Locate the cell with the specified text and output its (X, Y) center coordinate. 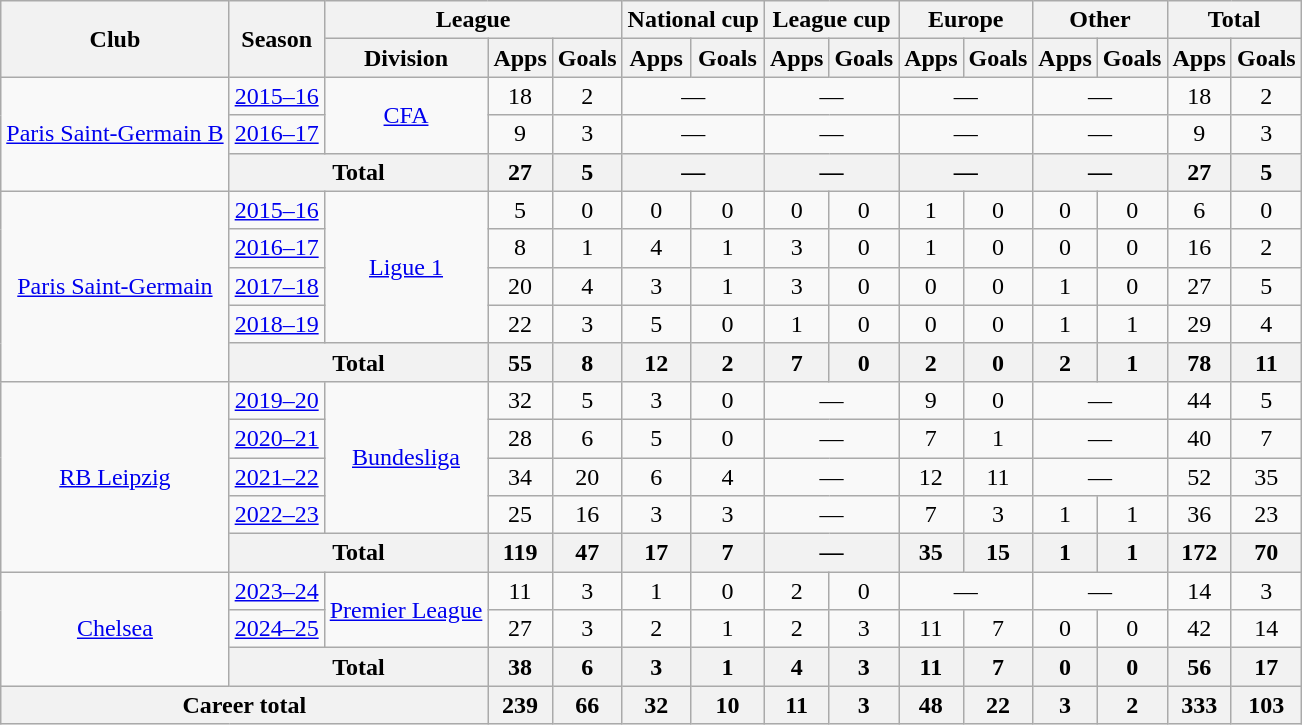
League cup (831, 20)
47 (587, 553)
2022–23 (276, 515)
52 (1199, 477)
34 (520, 477)
Season (276, 39)
CFA (406, 115)
333 (1199, 705)
2018–19 (276, 324)
2024–25 (276, 629)
Premier League (406, 610)
League (473, 20)
44 (1199, 400)
25 (520, 515)
239 (520, 705)
Ligue 1 (406, 267)
10 (727, 705)
Paris Saint-Germain B (115, 134)
23 (1266, 515)
15 (998, 553)
42 (1199, 629)
66 (587, 705)
National cup (693, 20)
78 (1199, 362)
40 (1199, 438)
2021–22 (276, 477)
Club (115, 39)
RB Leipzig (115, 476)
Career total (244, 705)
29 (1199, 324)
Other (1100, 20)
70 (1266, 553)
Europe (966, 20)
Division (406, 58)
28 (520, 438)
36 (1199, 515)
56 (1199, 667)
2017–18 (276, 286)
Bundesliga (406, 457)
Chelsea (115, 629)
103 (1266, 705)
2020–21 (276, 438)
55 (520, 362)
119 (520, 553)
2023–24 (276, 591)
172 (1199, 553)
Paris Saint-Germain (115, 286)
48 (931, 705)
2019–20 (276, 400)
38 (520, 667)
